Locate the cell with the specified text and output its (x, y) center coordinate. 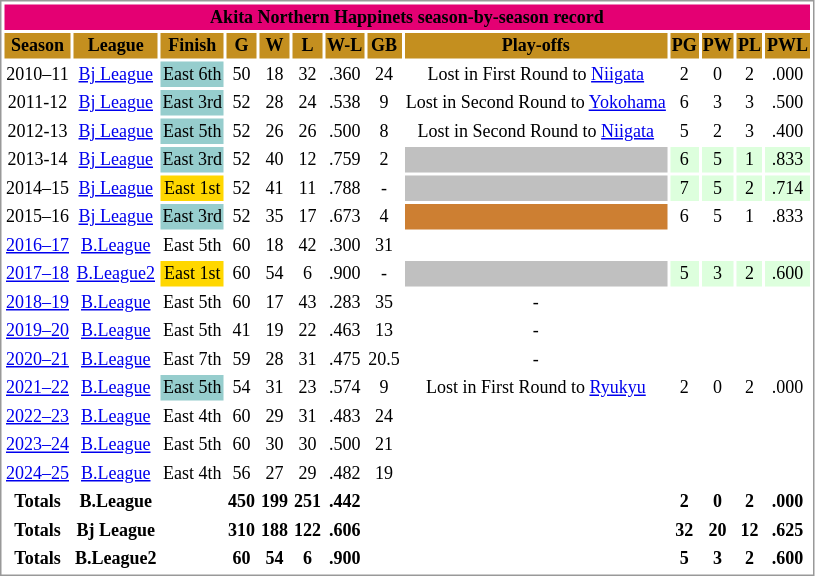
2024–25 (37, 473)
56 (241, 473)
8 (384, 131)
450 (241, 502)
2012-13 (37, 131)
.442 (345, 502)
2013-14 (37, 160)
.283 (345, 303)
2019–20 (37, 331)
199 (275, 502)
2014–15 (37, 189)
2016–17 (37, 245)
.538 (345, 103)
.483 (345, 417)
Lost in First Round to Ryukyu (536, 388)
2021–22 (37, 388)
.300 (345, 245)
22 (307, 331)
.475 (345, 359)
.482 (345, 473)
.714 (787, 189)
Play-offs (536, 46)
.625 (787, 531)
2010–11 (37, 75)
2011-12 (37, 103)
League (116, 46)
7 (684, 189)
.400 (787, 131)
East 7th (192, 359)
40 (275, 160)
.673 (345, 217)
Akita Northern Happinets season-by-season record (406, 17)
.463 (345, 331)
27 (275, 473)
2023–24 (37, 445)
2015–16 (37, 217)
23 (307, 388)
East 6th (192, 75)
.788 (345, 189)
20 (717, 531)
2017–18 (37, 274)
.360 (345, 75)
.606 (345, 531)
2022–23 (37, 417)
20.5 (384, 359)
GB (384, 46)
11 (307, 189)
43 (307, 303)
59 (241, 359)
Lost in Second Round to Yokohama (536, 103)
W (275, 46)
122 (307, 531)
.574 (345, 388)
PG (684, 46)
13 (384, 331)
2018–19 (37, 303)
188 (275, 531)
L (307, 46)
PL (749, 46)
42 (307, 245)
.759 (345, 160)
2020–21 (37, 359)
50 (241, 75)
Lost in Second Round to Niigata (536, 131)
Lost in First Round to Niigata (536, 75)
PWL (787, 46)
PW (717, 46)
251 (307, 502)
G (241, 46)
Season (37, 46)
Finish (192, 46)
310 (241, 531)
21 (384, 445)
W-L (345, 46)
4 (384, 217)
